Return (x, y) of the center of cell containing provided text 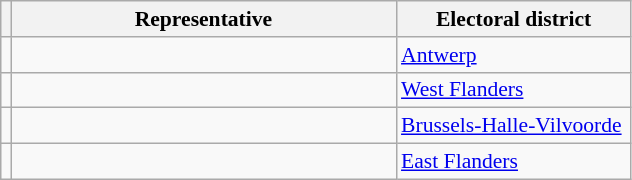
Brussels-Halle-Vilvoorde (514, 126)
Antwerp (514, 55)
West Flanders (514, 90)
East Flanders (514, 162)
Representative (204, 19)
Electoral district (514, 19)
